From the cell containing the given text, extract its center point as [X, Y] coordinate. 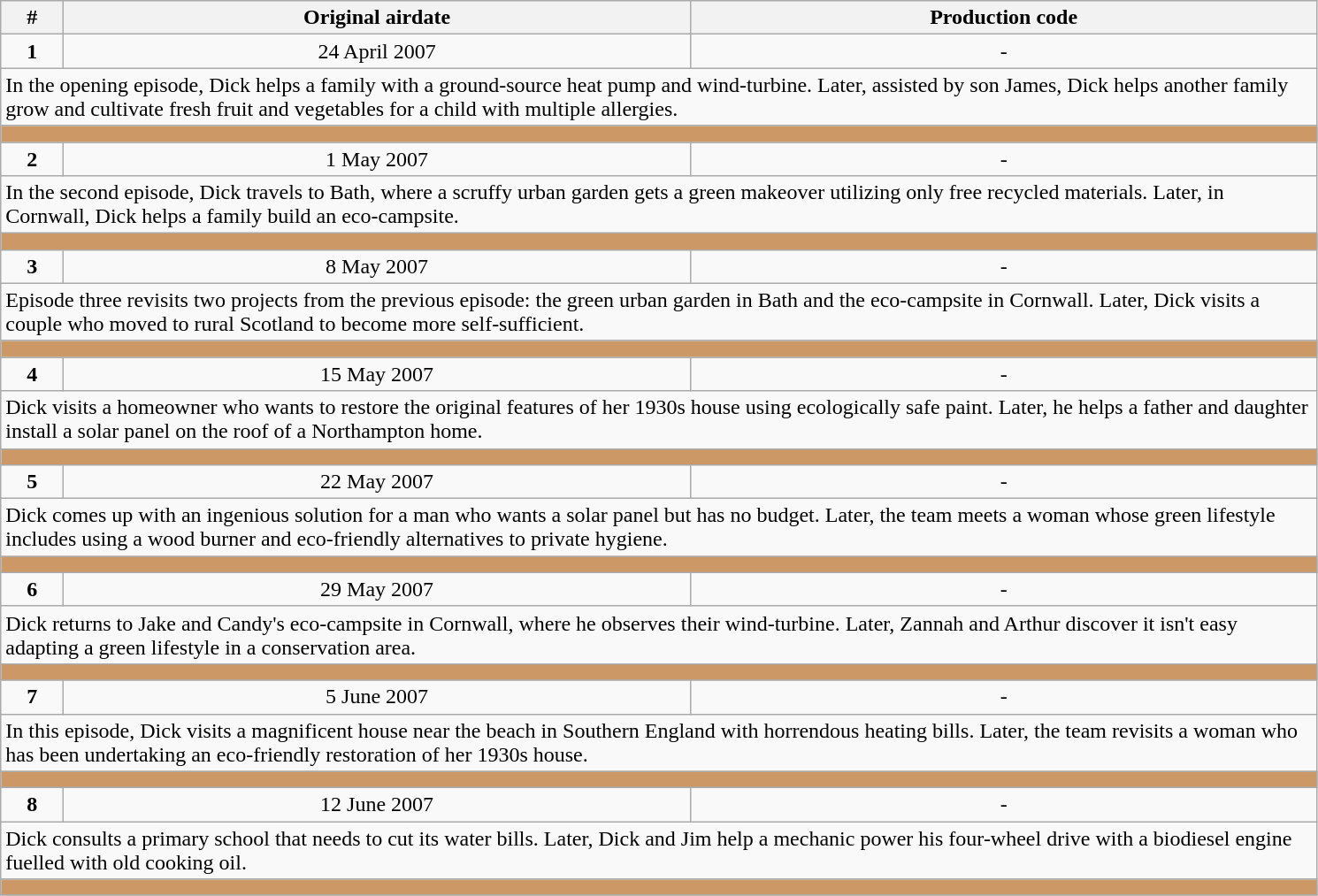
# [32, 18]
12 June 2007 [377, 805]
29 May 2007 [377, 589]
3 [32, 266]
1 [32, 51]
Production code [1003, 18]
8 May 2007 [377, 266]
6 [32, 589]
24 April 2007 [377, 51]
8 [32, 805]
Original airdate [377, 18]
5 [32, 482]
2 [32, 158]
4 [32, 374]
1 May 2007 [377, 158]
15 May 2007 [377, 374]
22 May 2007 [377, 482]
7 [32, 697]
5 June 2007 [377, 697]
